For the text-containing cell, return its midpoint in (x, y) coordinate format. 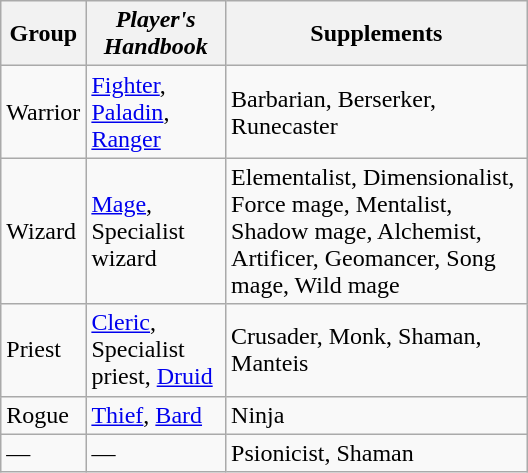
Crusader, Monk, Shaman, Manteis (377, 350)
Elementalist, Dimensionalist, Force mage, Mentalist, Shadow mage, Alchemist, Artificer, Geomancer, Song mage, Wild mage (377, 231)
Group (44, 34)
Player's Handbook (156, 34)
Priest (44, 350)
Thief, Bard (156, 415)
Supplements (377, 34)
Rogue (44, 415)
Mage, Specialist wizard (156, 231)
Ninja (377, 415)
Barbarian, Berserker, Runecaster (377, 112)
Wizard (44, 231)
Psionicist, Shaman (377, 453)
Warrior (44, 112)
Cleric, Specialist priest, Druid (156, 350)
Fighter, Paladin, Ranger (156, 112)
